Provide the (X, Y) coordinate of the cell's center where the given text is located.  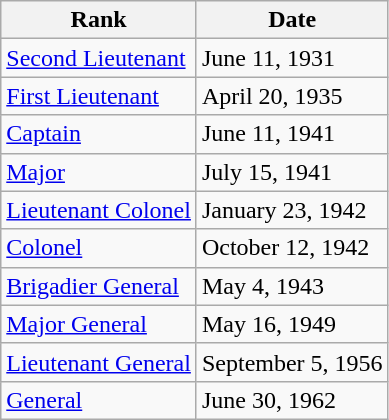
Rank (99, 20)
May 4, 1943 (292, 286)
Major General (99, 324)
July 15, 1941 (292, 172)
Major (99, 172)
June 11, 1931 (292, 58)
Lieutenant General (99, 362)
First Lieutenant (99, 96)
April 20, 1935 (292, 96)
January 23, 1942 (292, 210)
General (99, 400)
June 30, 1962 (292, 400)
Brigadier General (99, 286)
Colonel (99, 248)
May 16, 1949 (292, 324)
Date (292, 20)
Captain (99, 134)
Lieutenant Colonel (99, 210)
September 5, 1956 (292, 362)
October 12, 1942 (292, 248)
June 11, 1941 (292, 134)
Second Lieutenant (99, 58)
